Extract the (X, Y) coordinate from the center of the cell holding the provided text.  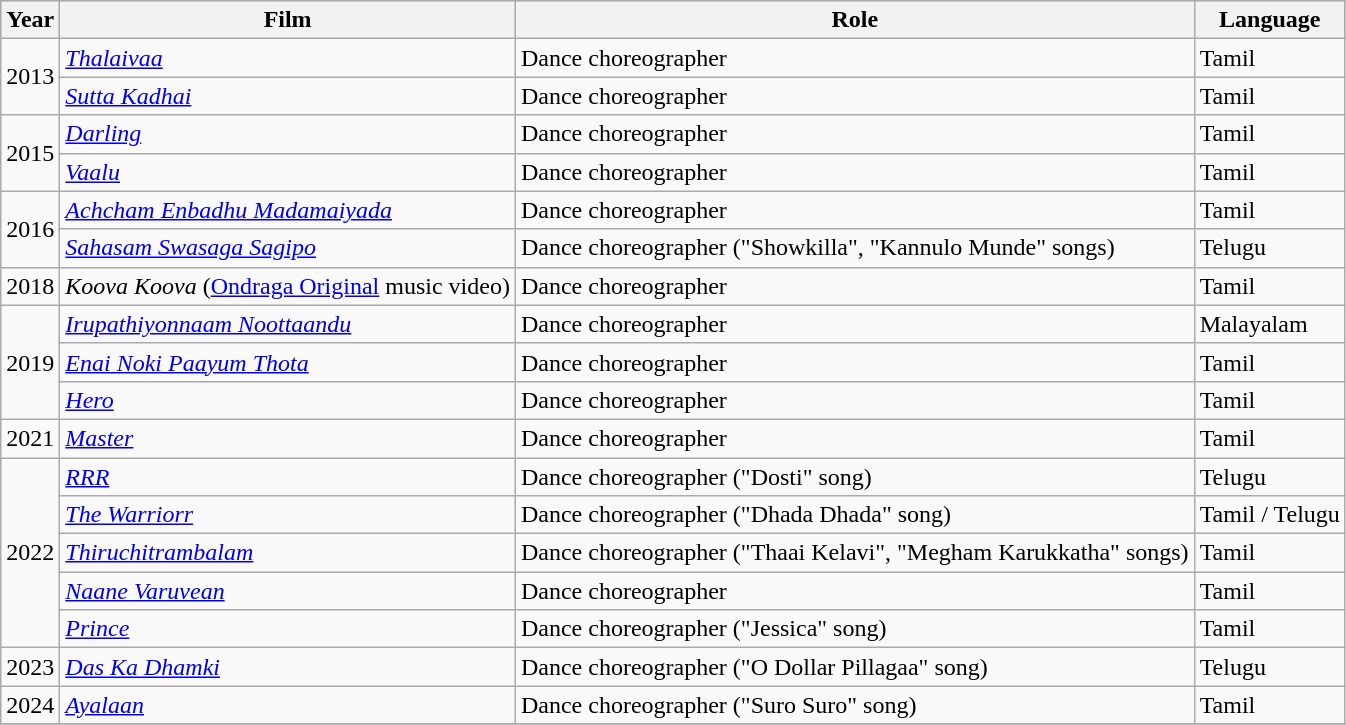
Thalaivaa (288, 58)
Sahasam Swasaga Sagipo (288, 248)
Achcham Enbadhu Madamaiyada (288, 210)
Dance choreographer ("Showkilla", "Kannulo Munde" songs) (854, 248)
RRR (288, 477)
2013 (30, 77)
Enai Noki Paayum Thota (288, 362)
Ayalaan (288, 705)
The Warriorr (288, 515)
2024 (30, 705)
2023 (30, 667)
Dance choreographer ("Suro Suro" song) (854, 705)
Sutta Kadhai (288, 96)
2021 (30, 438)
2015 (30, 153)
2018 (30, 286)
Master (288, 438)
Thiruchitrambalam (288, 553)
Koova Koova (Ondraga Original music video) (288, 286)
Vaalu (288, 172)
2016 (30, 229)
Role (854, 20)
Prince (288, 629)
Darling (288, 134)
Hero (288, 400)
Language (1270, 20)
Malayalam (1270, 324)
Irupathiyonnaam Noottaandu (288, 324)
Year (30, 20)
Dance choreographer ("Thaai Kelavi", "Megham Karukkatha" songs) (854, 553)
Dance choreographer ("Dhada Dhada" song) (854, 515)
Film (288, 20)
2019 (30, 362)
Das Ka Dhamki (288, 667)
2022 (30, 553)
Tamil / Telugu (1270, 515)
Dance choreographer ("O Dollar Pillagaa" song) (854, 667)
Dance choreographer ("Jessica" song) (854, 629)
Dance choreographer ("Dosti" song) (854, 477)
Naane Varuvean (288, 591)
